Extract the [x, y] coordinate from the center of the cell holding the provided text.  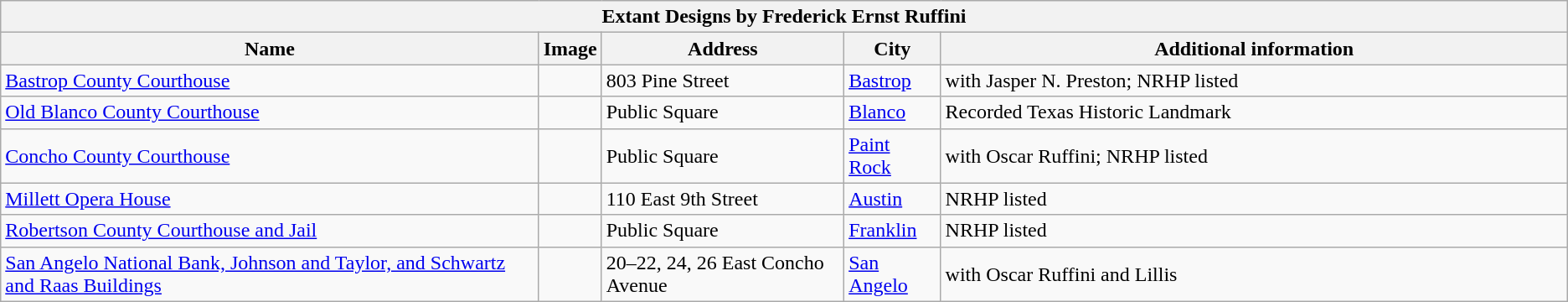
20–22, 24, 26 East Concho Avenue [722, 273]
803 Pine Street [722, 81]
Franklin [893, 231]
with Oscar Ruffini; NRHP listed [1254, 156]
San Angelo National Bank, Johnson and Taylor, and Schwartz and Raas Buildings [270, 273]
Image [570, 49]
Recorded Texas Historic Landmark [1254, 112]
with Oscar Ruffini and Lillis [1254, 273]
with Jasper N. Preston; NRHP listed [1254, 81]
Robertson County Courthouse and Jail [270, 231]
Blanco [893, 112]
Additional information [1254, 49]
Bastrop [893, 81]
Extant Designs by Frederick Ernst Ruffini [784, 17]
San Angelo [893, 273]
110 East 9th Street [722, 199]
Name [270, 49]
Concho County Courthouse [270, 156]
Austin [893, 199]
Bastrop County Courthouse [270, 81]
Paint Rock [893, 156]
Old Blanco County Courthouse [270, 112]
Millett Opera House [270, 199]
City [893, 49]
Address [722, 49]
